Extract the (X, Y) coordinate from the center of the cell holding the provided text.  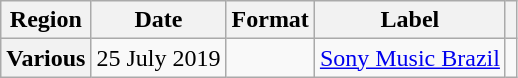
25 July 2019 (158, 58)
Label (410, 20)
Format (270, 20)
Region (46, 20)
Various (46, 58)
Sony Music Brazil (410, 58)
Date (158, 20)
